Return (X, Y) of the center of cell containing provided text 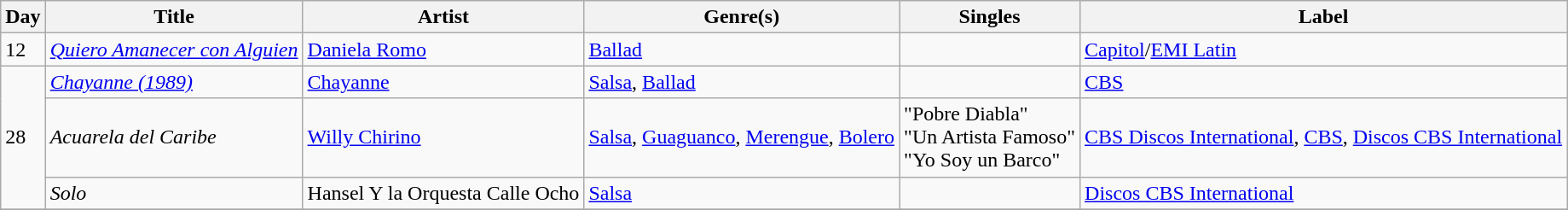
Solo (174, 193)
CBS Discos International, CBS, Discos CBS International (1323, 137)
"Pobre Diabla""Un Artista Famoso""Yo Soy un Barco" (990, 137)
Quiero Amanecer con Alguien (174, 50)
Salsa, Ballad (742, 82)
Hansel Y la Orquesta Calle Ocho (443, 193)
Salsa, Guaguanco, Merengue, Bolero (742, 137)
Willy Chirino (443, 137)
Daniela Romo (443, 50)
Ballad (742, 50)
28 (23, 137)
Capitol/EMI Latin (1323, 50)
Singles (990, 17)
Chayanne (443, 82)
Chayanne (1989) (174, 82)
Salsa (742, 193)
Label (1323, 17)
Acuarela del Caribe (174, 137)
Artist (443, 17)
Title (174, 17)
Genre(s) (742, 17)
CBS (1323, 82)
12 (23, 50)
Day (23, 17)
Discos CBS International (1323, 193)
